Detect which cell encompasses the target text, then output its (X, Y) center coordinate. 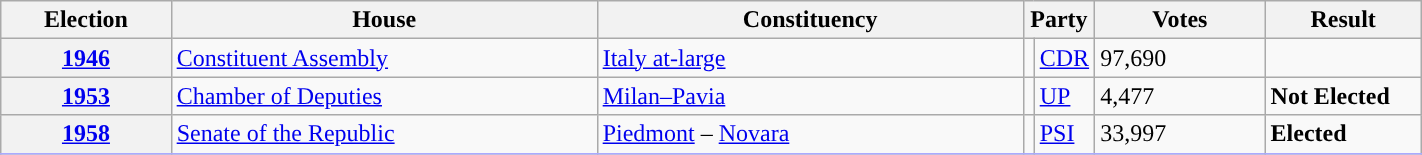
PSI (1064, 134)
Italy at-large (810, 58)
1958 (86, 134)
Constituent Assembly (384, 58)
4,477 (1180, 96)
Result (1343, 20)
CDR (1064, 58)
Party (1058, 20)
1946 (86, 58)
Elected (1343, 134)
UP (1064, 96)
Piedmont – Novara (810, 134)
Senate of the Republic (384, 134)
Milan–Pavia (810, 96)
97,690 (1180, 58)
Election (86, 20)
Constituency (810, 20)
Chamber of Deputies (384, 96)
House (384, 20)
Votes (1180, 20)
33,997 (1180, 134)
1953 (86, 96)
Not Elected (1343, 96)
